Find where the given text appears and provide that cell's center as [x, y] coordinate. 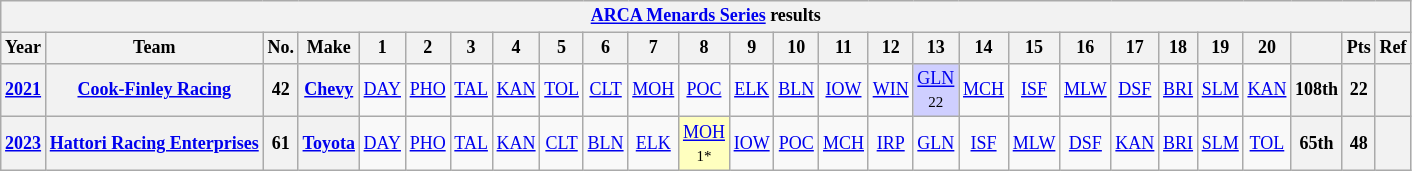
42 [280, 90]
Ref [1393, 48]
16 [1086, 48]
8 [704, 48]
18 [1178, 48]
108th [1317, 90]
17 [1135, 48]
2 [428, 48]
12 [890, 48]
14 [984, 48]
Year [24, 48]
1 [382, 48]
IRP [890, 144]
15 [1034, 48]
Chevy [328, 90]
WIN [890, 90]
11 [844, 48]
65th [1317, 144]
10 [796, 48]
3 [471, 48]
ARCA Menards Series results [706, 16]
GLN [936, 144]
GLN22 [936, 90]
61 [280, 144]
22 [1358, 90]
MOH [654, 90]
9 [752, 48]
Toyota [328, 144]
Team [154, 48]
6 [606, 48]
20 [1267, 48]
Hattori Racing Enterprises [154, 144]
5 [562, 48]
13 [936, 48]
Cook-Finley Racing [154, 90]
Pts [1358, 48]
No. [280, 48]
2023 [24, 144]
4 [516, 48]
19 [1220, 48]
48 [1358, 144]
2021 [24, 90]
7 [654, 48]
Make [328, 48]
MOH1* [704, 144]
